Identify which cell holds the provided text, then report its [x, y] central coordinate. 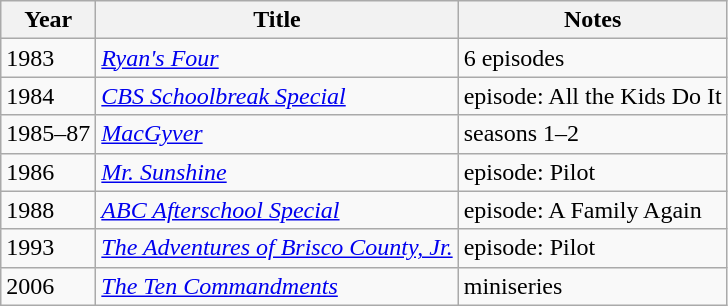
1985–87 [48, 134]
The Ten Commandments [277, 286]
1983 [48, 58]
seasons 1–2 [592, 134]
Ryan's Four [277, 58]
1988 [48, 210]
The Adventures of Brisco County, Jr. [277, 248]
2006 [48, 286]
MacGyver [277, 134]
episode: All the Kids Do It [592, 96]
1986 [48, 172]
CBS Schoolbreak Special [277, 96]
1984 [48, 96]
1993 [48, 248]
Mr. Sunshine [277, 172]
miniseries [592, 286]
episode: A Family Again [592, 210]
Year [48, 20]
ABC Afterschool Special [277, 210]
Notes [592, 20]
6 episodes [592, 58]
Title [277, 20]
